Find where the given text appears and provide that cell's center as (x, y) coordinate. 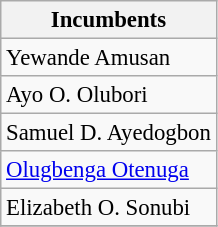
Yewande Amusan (108, 58)
Ayo O. Olubori (108, 95)
Samuel D. Ayedogbon (108, 133)
Elizabeth O. Sonubi (108, 208)
Incumbents (108, 20)
Olugbenga Otenuga (108, 170)
